Output the (x, y) coordinate of the center of the cell containing the given text.  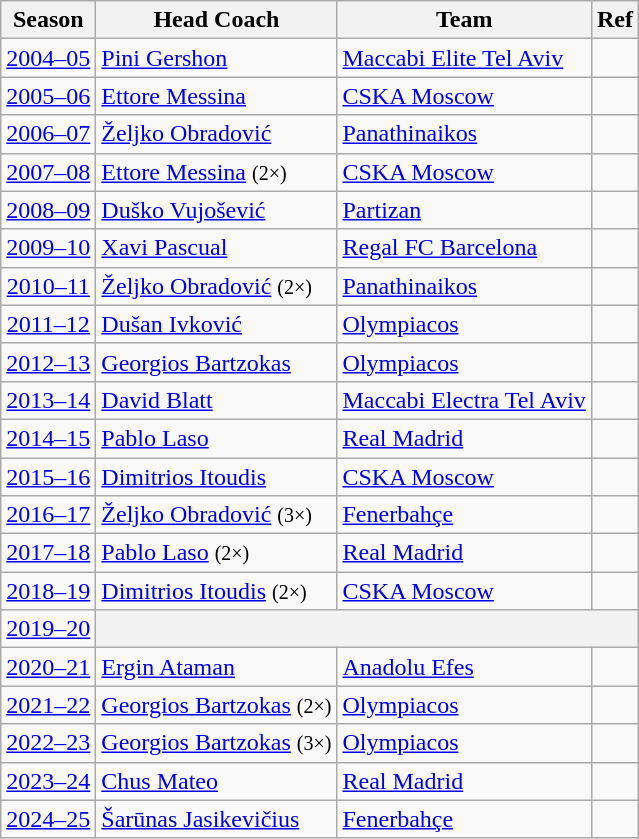
2020–21 (48, 667)
2022–23 (48, 743)
Maccabi Electra Tel Aviv (464, 400)
Željko Obradović (3×) (216, 515)
Željko Obradović (216, 134)
2008–09 (48, 210)
2021–22 (48, 705)
2007–08 (48, 172)
Pini Gershon (216, 58)
2023–24 (48, 781)
Regal FC Barcelona (464, 248)
2017–18 (48, 553)
Xavi Pascual (216, 248)
Pablo Laso (216, 438)
2006–07 (48, 134)
2015–16 (48, 477)
2016–17 (48, 515)
Head Coach (216, 20)
2014–15 (48, 438)
Georgios Bartzokas (2×) (216, 705)
Season (48, 20)
Duško Vujošević (216, 210)
2004–05 (48, 58)
Anadolu Efes (464, 667)
2011–12 (48, 324)
David Blatt (216, 400)
Georgios Bartzokas (3×) (216, 743)
Ref (614, 20)
Dimitrios Itoudis (2×) (216, 591)
2010–11 (48, 286)
Maccabi Elite Tel Aviv (464, 58)
Dušan Ivković (216, 324)
Pablo Laso (2×) (216, 553)
Ettore Messina (216, 96)
Šarūnas Jasikevičius (216, 819)
2018–19 (48, 591)
Georgios Bartzokas (216, 362)
2005–06 (48, 96)
2019–20 (48, 629)
2024–25 (48, 819)
Partizan (464, 210)
Dimitrios Itoudis (216, 477)
Ettore Messina (2×) (216, 172)
2013–14 (48, 400)
2009–10 (48, 248)
Željko Obradović (2×) (216, 286)
Ergin Ataman (216, 667)
Chus Mateo (216, 781)
Team (464, 20)
2012–13 (48, 362)
